Find where the given text appears and provide that cell's center as [x, y] coordinate. 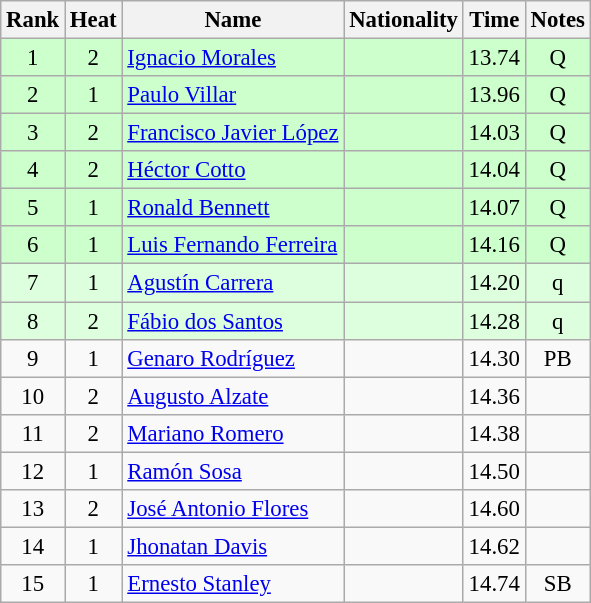
14.04 [494, 170]
Luis Fernando Ferreira [233, 245]
3 [33, 133]
14.60 [494, 509]
Francisco Javier López [233, 133]
Agustín Carrera [233, 283]
Name [233, 20]
Nationality [404, 20]
14.74 [494, 584]
Ramón Sosa [233, 471]
15 [33, 584]
Ignacio Morales [233, 58]
14.20 [494, 283]
7 [33, 283]
14.16 [494, 245]
SB [558, 584]
11 [33, 433]
Fábio dos Santos [233, 321]
14.28 [494, 321]
14.03 [494, 133]
Genaro Rodríguez [233, 358]
Notes [558, 20]
14.62 [494, 546]
Paulo Villar [233, 95]
14.36 [494, 396]
Rank [33, 20]
13.96 [494, 95]
14.50 [494, 471]
14 [33, 546]
Augusto Alzate [233, 396]
8 [33, 321]
PB [558, 358]
6 [33, 245]
Jhonatan Davis [233, 546]
José Antonio Flores [233, 509]
10 [33, 396]
12 [33, 471]
5 [33, 208]
4 [33, 170]
Héctor Cotto [233, 170]
14.07 [494, 208]
Heat [94, 20]
14.30 [494, 358]
Ernesto Stanley [233, 584]
Ronald Bennett [233, 208]
9 [33, 358]
Mariano Romero [233, 433]
14.38 [494, 433]
13 [33, 509]
13.74 [494, 58]
Time [494, 20]
